From the cell containing the given text, extract its center point as [X, Y] coordinate. 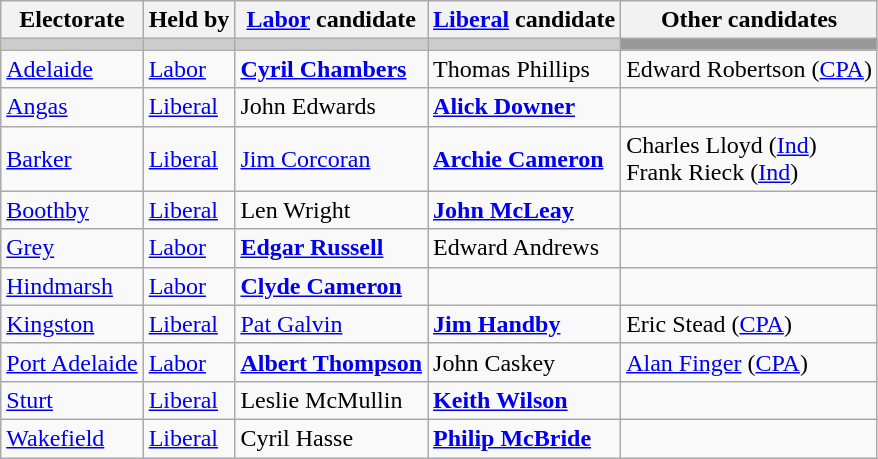
Other candidates [750, 20]
Electorate [72, 20]
Albert Thompson [332, 362]
Archie Cameron [524, 158]
Alan Finger (CPA) [750, 362]
Len Wright [332, 210]
John Caskey [524, 362]
Angas [72, 107]
Edgar Russell [332, 248]
John Edwards [332, 107]
Pat Galvin [332, 324]
Alick Downer [524, 107]
Edward Robertson (CPA) [750, 69]
Clyde Cameron [332, 286]
Kingston [72, 324]
Charles Lloyd (Ind)Frank Rieck (Ind) [750, 158]
Boothby [72, 210]
Cyril Chambers [332, 69]
Adelaide [72, 69]
Labor candidate [332, 20]
Hindmarsh [72, 286]
Liberal candidate [524, 20]
Edward Andrews [524, 248]
Grey [72, 248]
Barker [72, 158]
Eric Stead (CPA) [750, 324]
Jim Handby [524, 324]
Wakefield [72, 438]
Sturt [72, 400]
Cyril Hasse [332, 438]
Leslie McMullin [332, 400]
Port Adelaide [72, 362]
Keith Wilson [524, 400]
Held by [189, 20]
Philip McBride [524, 438]
John McLeay [524, 210]
Thomas Phillips [524, 69]
Jim Corcoran [332, 158]
